Find where the given text appears and provide that cell's center as [x, y] coordinate. 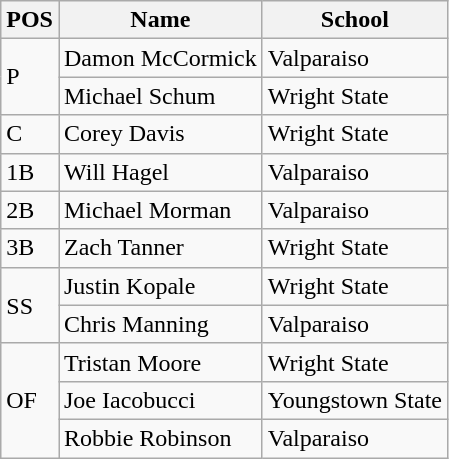
POS [30, 20]
Michael Morman [160, 210]
Robbie Robinson [160, 438]
Youngstown State [354, 400]
Chris Manning [160, 324]
OF [30, 400]
SS [30, 305]
Name [160, 20]
Justin Kopale [160, 286]
P [30, 77]
C [30, 134]
Zach Tanner [160, 248]
Will Hagel [160, 172]
Corey Davis [160, 134]
1B [30, 172]
3B [30, 248]
Joe Iacobucci [160, 400]
Michael Schum [160, 96]
2B [30, 210]
Damon McCormick [160, 58]
School [354, 20]
Tristan Moore [160, 362]
